Search for the cell housing the specified text and yield its [x, y] center coordinate. 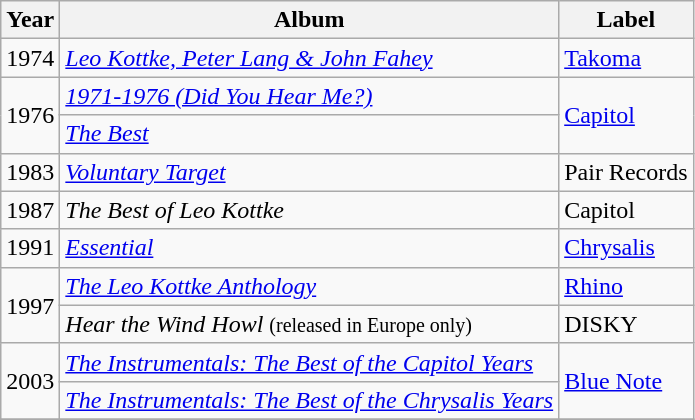
The Leo Kottke Anthology [310, 286]
1976 [30, 115]
Voluntary Target [310, 172]
1971-1976 (Did You Hear Me?) [310, 96]
The Instrumentals: The Best of the Capitol Years [310, 362]
The Best [310, 134]
Rhino [626, 286]
Essential [310, 248]
Pair Records [626, 172]
Label [626, 20]
Takoma [626, 58]
Album [310, 20]
Year [30, 20]
Leo Kottke, Peter Lang & John Fahey [310, 58]
The Instrumentals: The Best of the Chrysalis Years [310, 400]
1991 [30, 248]
1997 [30, 305]
1987 [30, 210]
2003 [30, 381]
Chrysalis [626, 248]
The Best of Leo Kottke [310, 210]
1983 [30, 172]
DISKY [626, 324]
Hear the Wind Howl (released in Europe only) [310, 324]
Blue Note [626, 381]
1974 [30, 58]
